Determine the (x, y) coordinate at the center of the cell enclosing the given text.  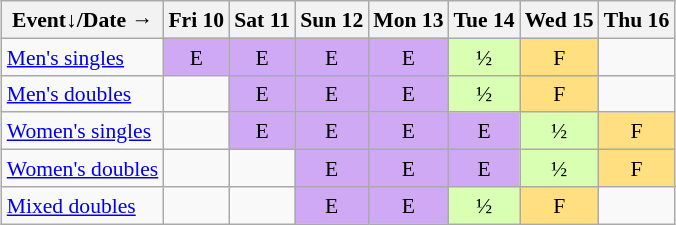
Mon 13 (408, 20)
Sun 12 (332, 20)
Wed 15 (560, 20)
Sat 11 (262, 20)
Women's doubles (83, 168)
Fri 10 (196, 20)
Thu 16 (637, 20)
Tue 14 (484, 20)
Women's singles (83, 130)
Men's singles (83, 56)
Mixed doubles (83, 204)
Event↓/Date → (83, 20)
Men's doubles (83, 94)
